Capture the cell that displays the provided text and extract its (X, Y) central coordinate. 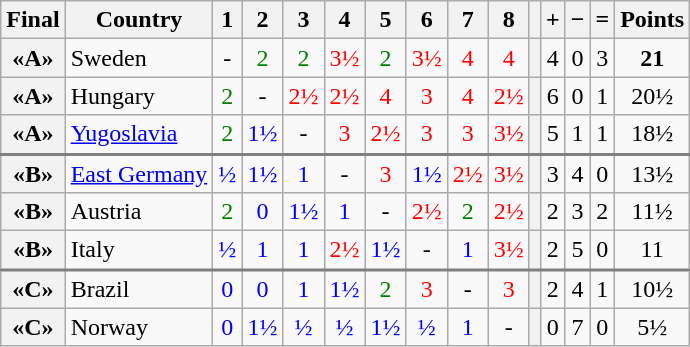
Points (652, 20)
8 (508, 20)
5½ (652, 327)
Final (33, 20)
Brazil (139, 288)
= (602, 20)
Hungary (139, 96)
10½ (652, 288)
18½ (652, 134)
Yugoslavia (139, 134)
13½ (652, 174)
Sweden (139, 58)
− (578, 20)
Italy (139, 250)
+ (552, 20)
20½ (652, 96)
21 (652, 58)
Austria (139, 212)
East Germany (139, 174)
11½ (652, 212)
Country (139, 20)
Norway (139, 327)
11 (652, 250)
